Provide the [x, y] coordinate of the cell's center where the given text is located.  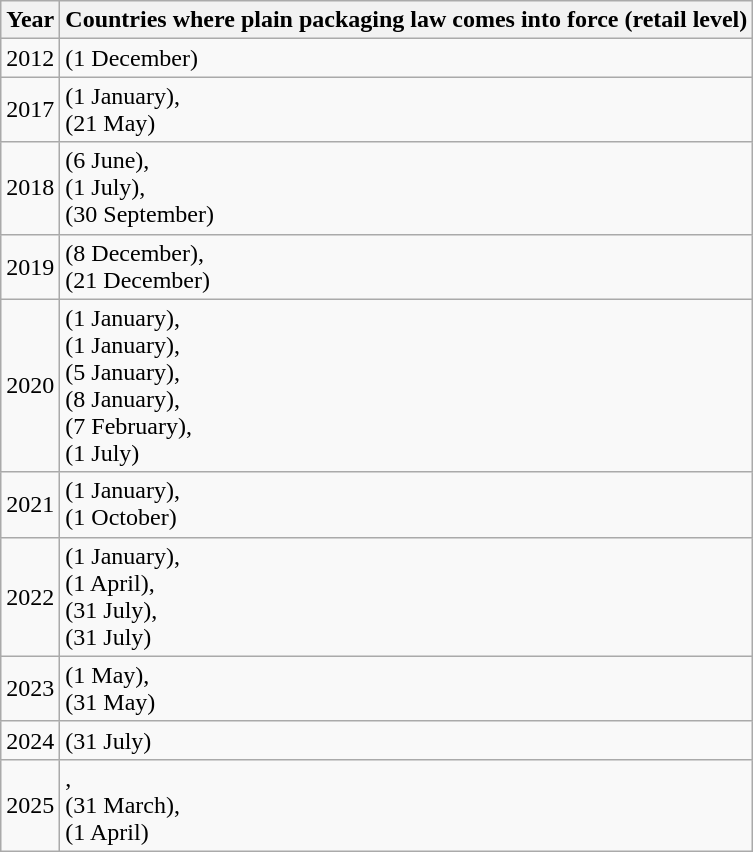
2020 [30, 386]
2021 [30, 504]
(1 January), (21 May) [406, 110]
2025 [30, 805]
(1 December) [406, 58]
(8 December), (21 December) [406, 266]
2022 [30, 596]
2023 [30, 688]
2019 [30, 266]
(6 June), (1 July), (30 September) [406, 188]
(1 January), (1 April), (31 July), (31 July) [406, 596]
(31 July) [406, 740]
(1 January), (1 October) [406, 504]
(1 May), (31 May) [406, 688]
2018 [30, 188]
2017 [30, 110]
Year [30, 20]
(1 January), (1 January), (5 January), (8 January), (7 February), (1 July) [406, 386]
, (31 March), (1 April) [406, 805]
2012 [30, 58]
2024 [30, 740]
Countries where plain packaging law comes into force (retail level) [406, 20]
